Identify which cell holds the provided text, then report its (X, Y) central coordinate. 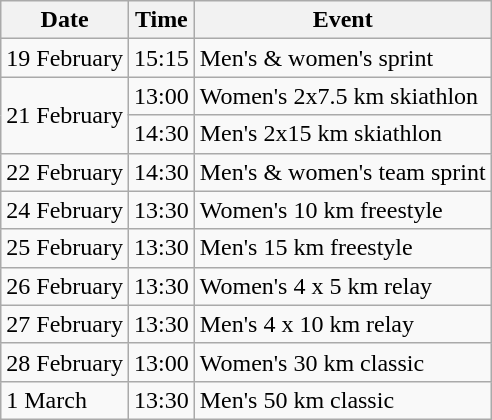
19 February (65, 58)
Event (342, 20)
Time (161, 20)
Men's & women's sprint (342, 58)
1 March (65, 400)
22 February (65, 172)
Women's 10 km freestyle (342, 210)
26 February (65, 286)
Men's 2x15 km skiathlon (342, 134)
15:15 (161, 58)
Men's 4 x 10 km relay (342, 324)
27 February (65, 324)
Date (65, 20)
Men's 50 km classic (342, 400)
Men's & women's team sprint (342, 172)
Men's 15 km freestyle (342, 248)
Women's 2x7.5 km skiathlon (342, 96)
21 February (65, 115)
28 February (65, 362)
25 February (65, 248)
24 February (65, 210)
Women's 4 x 5 km relay (342, 286)
Women's 30 km classic (342, 362)
